Capture the cell that displays the provided text and extract its [X, Y] central coordinate. 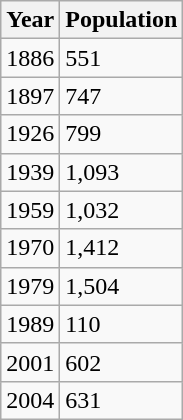
1897 [30, 96]
799 [122, 134]
1926 [30, 134]
747 [122, 96]
1989 [30, 324]
Year [30, 20]
2001 [30, 362]
1,504 [122, 286]
Population [122, 20]
1959 [30, 210]
1939 [30, 172]
110 [122, 324]
1886 [30, 58]
1,032 [122, 210]
1,093 [122, 172]
1970 [30, 248]
631 [122, 400]
1,412 [122, 248]
2004 [30, 400]
602 [122, 362]
551 [122, 58]
1979 [30, 286]
